Extract the [x, y] coordinate from the center of the cell holding the provided text.  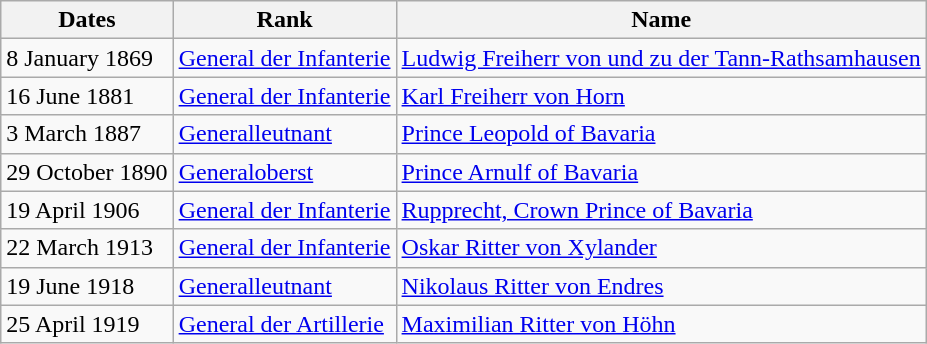
19 June 1918 [87, 286]
Maximilian Ritter von Höhn [661, 324]
29 October 1890 [87, 172]
22 March 1913 [87, 248]
Rupprecht, Crown Prince of Bavaria [661, 210]
General der Artillerie [284, 324]
25 April 1919 [87, 324]
Name [661, 20]
Dates [87, 20]
Oskar Ritter von Xylander [661, 248]
3 March 1887 [87, 134]
Ludwig Freiherr von und zu der Tann-Rathsamhausen [661, 58]
8 January 1869 [87, 58]
Generaloberst [284, 172]
Nikolaus Ritter von Endres [661, 286]
Rank [284, 20]
16 June 1881 [87, 96]
19 April 1906 [87, 210]
Prince Arnulf of Bavaria [661, 172]
Prince Leopold of Bavaria [661, 134]
Karl Freiherr von Horn [661, 96]
